Extract the [X, Y] coordinate from the center of the cell holding the provided text.  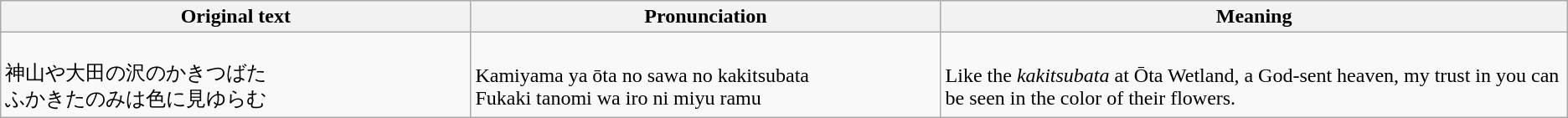
Like the kakitsubata at Ōta Wetland, a God-sent heaven, my trust in you can be seen in the color of their flowers. [1254, 75]
Meaning [1254, 17]
神山や大田の沢のかきつばたふかきたのみは色に見ゆらむ [236, 75]
Pronunciation [705, 17]
Kamiyama ya ōta no sawa no kakitsubataFukaki tanomi wa iro ni miyu ramu [705, 75]
Original text [236, 17]
